Return the (x, y) coordinate for the center point of the cell that contains the specified text.  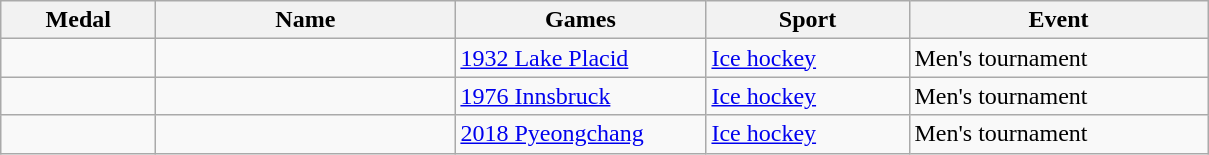
Name (306, 20)
1932 Lake Placid (580, 58)
1976 Innsbruck (580, 96)
Event (1058, 20)
Medal (78, 20)
Games (580, 20)
2018 Pyeongchang (580, 134)
Sport (808, 20)
